Locate the cell with the specified text and output its [X, Y] center coordinate. 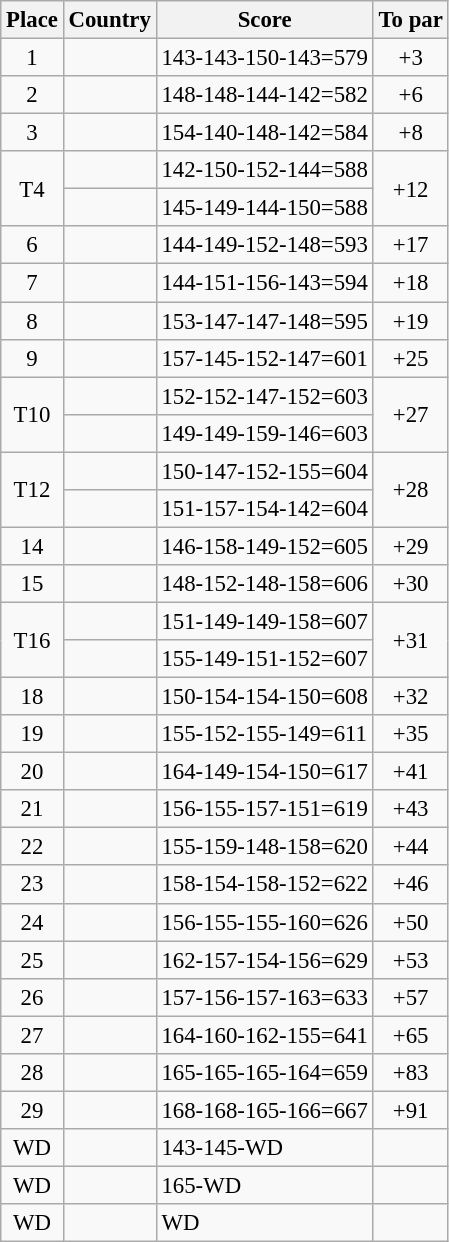
154-140-148-142=584 [264, 133]
27 [32, 1035]
+29 [410, 546]
162-157-154-156=629 [264, 960]
Country [110, 20]
+57 [410, 997]
21 [32, 809]
+65 [410, 1035]
165-165-165-164=659 [264, 1073]
23 [32, 885]
+3 [410, 58]
9 [32, 358]
28 [32, 1073]
26 [32, 997]
150-147-152-155=604 [264, 471]
155-152-155-149=611 [264, 734]
+44 [410, 847]
157-145-152-147=601 [264, 358]
+32 [410, 697]
Place [32, 20]
149-149-159-146=603 [264, 433]
153-147-147-148=595 [264, 321]
19 [32, 734]
152-152-147-152=603 [264, 396]
165-WD [264, 1185]
1 [32, 58]
168-168-165-166=667 [264, 1110]
3 [32, 133]
+31 [410, 640]
+17 [410, 245]
25 [32, 960]
+46 [410, 885]
14 [32, 546]
+6 [410, 95]
T4 [32, 188]
2 [32, 95]
+83 [410, 1073]
8 [32, 321]
144-149-152-148=593 [264, 245]
+27 [410, 414]
T12 [32, 490]
+41 [410, 772]
T10 [32, 414]
7 [32, 283]
15 [32, 584]
164-160-162-155=641 [264, 1035]
150-154-154-150=608 [264, 697]
155-159-148-158=620 [264, 847]
22 [32, 847]
+8 [410, 133]
+91 [410, 1110]
+19 [410, 321]
142-150-152-144=588 [264, 170]
6 [32, 245]
+53 [410, 960]
156-155-155-160=626 [264, 922]
143-145-WD [264, 1148]
164-149-154-150=617 [264, 772]
+30 [410, 584]
To par [410, 20]
145-149-144-150=588 [264, 208]
+12 [410, 188]
+50 [410, 922]
144-151-156-143=594 [264, 283]
155-149-151-152=607 [264, 659]
18 [32, 697]
+43 [410, 809]
+25 [410, 358]
T16 [32, 640]
158-154-158-152=622 [264, 885]
29 [32, 1110]
151-157-154-142=604 [264, 509]
24 [32, 922]
151-149-149-158=607 [264, 621]
148-148-144-142=582 [264, 95]
146-158-149-152=605 [264, 546]
157-156-157-163=633 [264, 997]
+28 [410, 490]
+18 [410, 283]
Score [264, 20]
20 [32, 772]
148-152-148-158=606 [264, 584]
156-155-157-151=619 [264, 809]
143-143-150-143=579 [264, 58]
+35 [410, 734]
